Identify which cell holds the provided text, then report its [x, y] central coordinate. 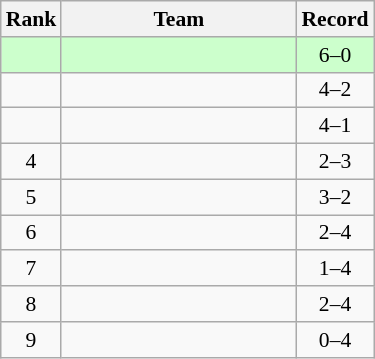
1–4 [334, 269]
Record [334, 19]
4–1 [334, 126]
6–0 [334, 55]
6 [32, 233]
0–4 [334, 340]
8 [32, 304]
4–2 [334, 90]
Rank [32, 19]
5 [32, 197]
2–3 [334, 162]
9 [32, 340]
3–2 [334, 197]
Team [178, 19]
4 [32, 162]
7 [32, 269]
